Provide the [X, Y] coordinate of the cell's center where the given text is located.  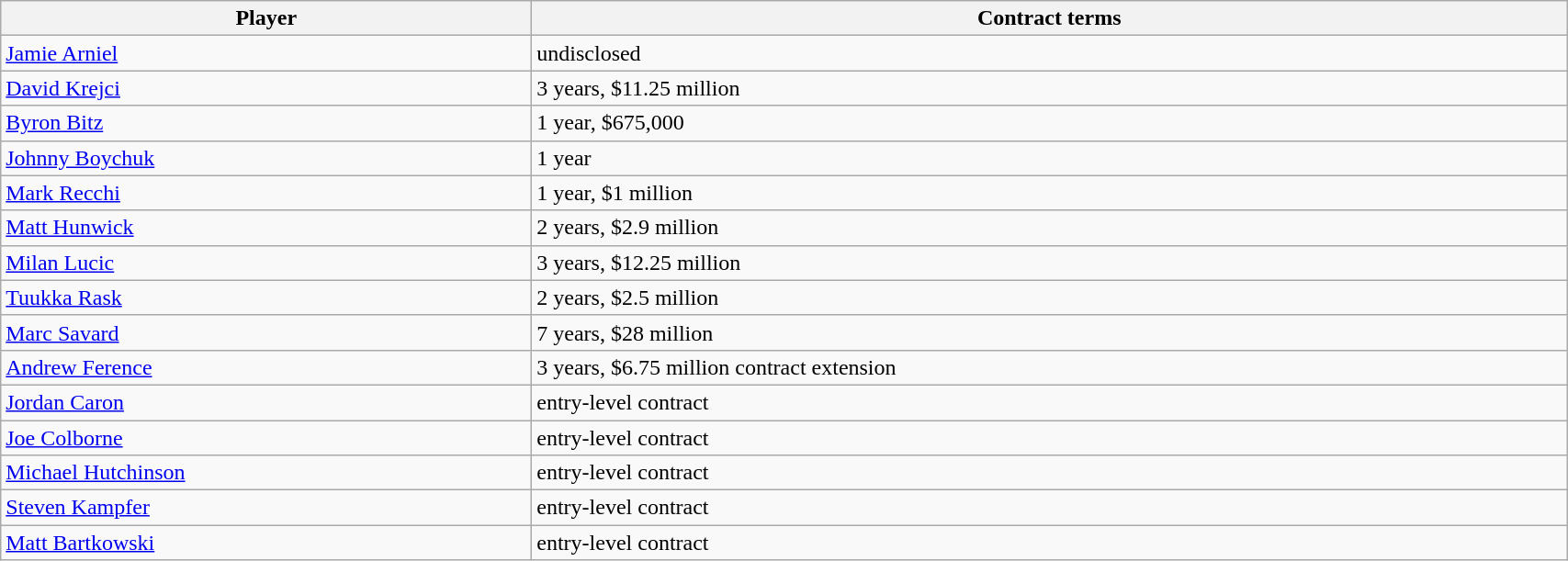
Marc Savard [266, 332]
3 years, $6.75 million contract extension [1049, 367]
Jordan Caron [266, 402]
3 years, $11.25 million [1049, 88]
Matt Hunwick [266, 228]
Andrew Ference [266, 367]
7 years, $28 million [1049, 332]
1 year [1049, 158]
Jamie Arniel [266, 53]
1 year, $675,000 [1049, 123]
Matt Bartkowski [266, 543]
Johnny Boychuk [266, 158]
Steven Kampfer [266, 508]
undisclosed [1049, 53]
3 years, $12.25 million [1049, 263]
Milan Lucic [266, 263]
Mark Recchi [266, 193]
2 years, $2.9 million [1049, 228]
Contract terms [1049, 18]
Player [266, 18]
1 year, $1 million [1049, 193]
Joe Colborne [266, 438]
Byron Bitz [266, 123]
2 years, $2.5 million [1049, 297]
David Krejci [266, 88]
Tuukka Rask [266, 297]
Michael Hutchinson [266, 473]
